Detect which cell encompasses the target text, then output its [x, y] center coordinate. 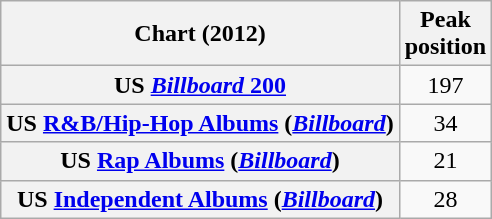
21 [445, 161]
197 [445, 85]
Peakposition [445, 34]
US Billboard 200 [200, 85]
Chart (2012) [200, 34]
US Independent Albums (Billboard) [200, 199]
US Rap Albums (Billboard) [200, 161]
28 [445, 199]
US R&B/Hip-Hop Albums (Billboard) [200, 123]
34 [445, 123]
